Search for the cell housing the specified text and yield its [X, Y] center coordinate. 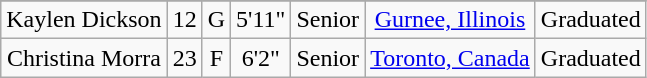
Christina Morra [84, 58]
F [216, 58]
5'11" [261, 20]
6'2" [261, 58]
G [216, 20]
Kaylen Dickson [84, 20]
12 [184, 20]
Gurnee, Illinois [450, 20]
23 [184, 58]
Toronto, Canada [450, 58]
